Output the [x, y] coordinate of the center of the cell containing the given text.  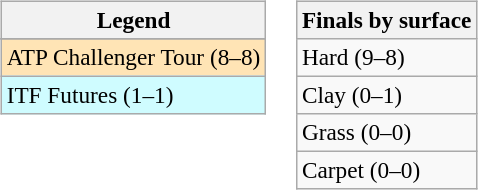
Legend [133, 20]
Clay (0–1) [387, 95]
Grass (0–0) [387, 133]
ATP Challenger Tour (8–8) [133, 57]
Finals by surface [387, 20]
Carpet (0–0) [387, 171]
ITF Futures (1–1) [133, 95]
Hard (9–8) [387, 57]
